Return the [x, y] coordinate for the center point of the cell that contains the specified text.  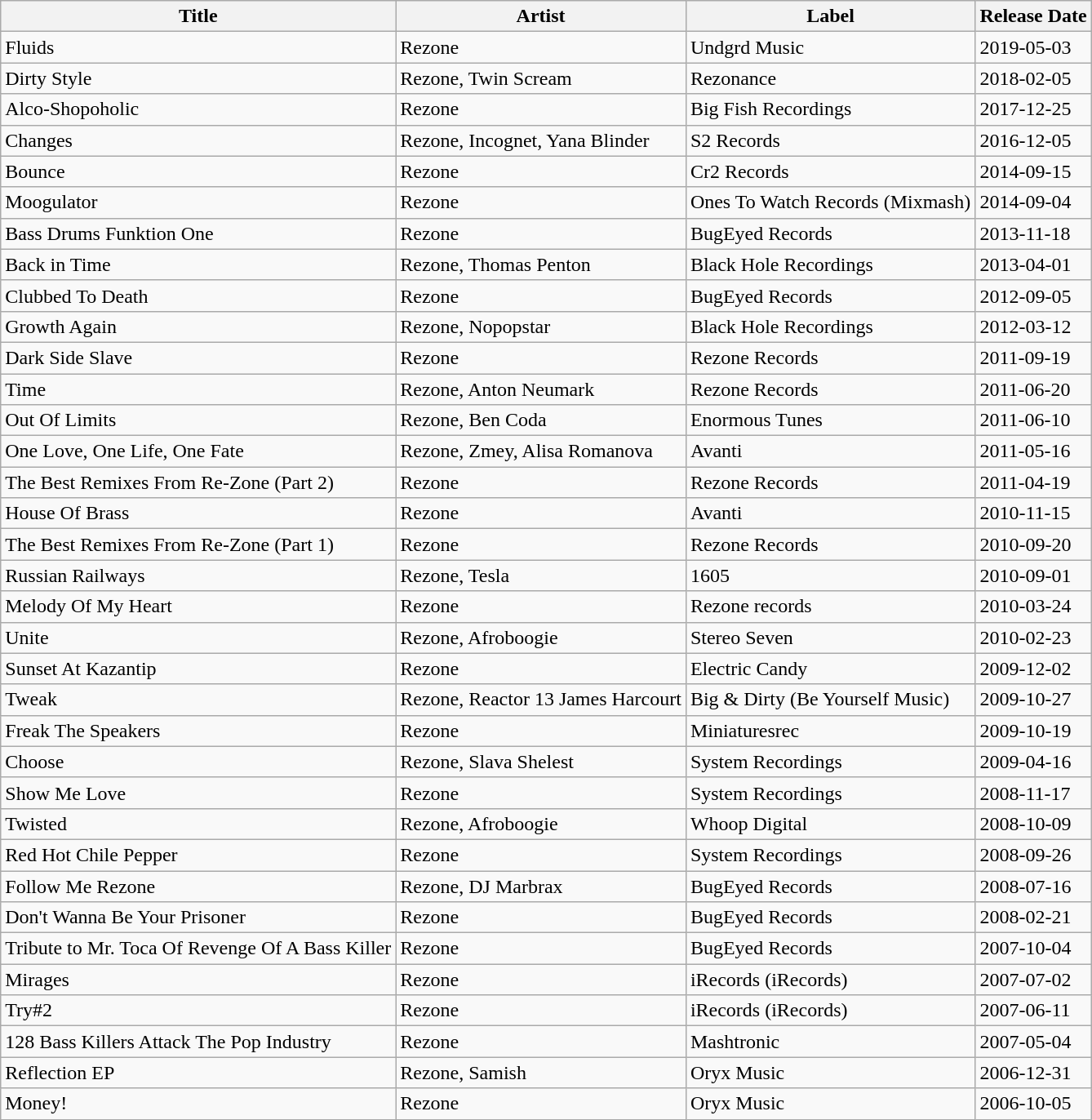
2013-11-18 [1033, 233]
Bass Drums Funktion One [198, 233]
2006-12-31 [1033, 1073]
Rezone, Nopopstar [541, 327]
Tribute to Mr. Toca Of Revenge Of A Bass Killer [198, 949]
Choose [198, 762]
Rezone, Samish [541, 1073]
2014-09-04 [1033, 202]
2016-12-05 [1033, 140]
2012-03-12 [1033, 327]
2011-09-19 [1033, 358]
Ones To Watch Records (Mixmash) [831, 202]
Mashtronic [831, 1042]
Tweak [198, 700]
Try#2 [198, 1011]
Dark Side Slave [198, 358]
Big & Dirty (Be Yourself Music) [831, 700]
The Best Remixes From Re-Zone (Part 2) [198, 482]
House Of Brass [198, 513]
The Best Remixes From Re-Zone (Part 1) [198, 544]
S2 Records [831, 140]
Rezone, Twin Scream [541, 78]
2009-12-02 [1033, 669]
2008-10-09 [1033, 824]
2011-06-20 [1033, 389]
Rezone records [831, 607]
2010-02-23 [1033, 638]
2008-09-26 [1033, 855]
2007-07-02 [1033, 980]
2011-06-10 [1033, 420]
2007-06-11 [1033, 1011]
2010-03-24 [1033, 607]
Rezone, Slava Shelest [541, 762]
Follow Me Rezone [198, 886]
One Love, One Life, One Fate [198, 451]
Rezone, DJ Marbrax [541, 886]
2011-05-16 [1033, 451]
Title [198, 16]
Enormous Tunes [831, 420]
Rezone, Incognet, Yana Blinder [541, 140]
2014-09-15 [1033, 171]
2010-09-20 [1033, 544]
Money! [198, 1104]
2006-10-05 [1033, 1104]
2007-05-04 [1033, 1042]
Out Of Limits [198, 420]
Rezone, Tesla [541, 576]
2013-04-01 [1033, 264]
Unite [198, 638]
Whoop Digital [831, 824]
2009-10-19 [1033, 731]
Bounce [198, 171]
Electric Candy [831, 669]
2010-09-01 [1033, 576]
Show Me Love [198, 793]
2011-04-19 [1033, 482]
2010-11-15 [1033, 513]
Melody Of My Heart [198, 607]
Fluids [198, 47]
2017-12-25 [1033, 109]
Red Hot Chile Pepper [198, 855]
Time [198, 389]
Clubbed To Death [198, 296]
Label [831, 16]
Big Fish Recordings [831, 109]
2008-02-21 [1033, 918]
Cr2 Records [831, 171]
Don't Wanna Be Your Prisoner [198, 918]
Mirages [198, 980]
Rezone, Reactor 13 James Harcourt [541, 700]
2009-10-27 [1033, 700]
2008-11-17 [1033, 793]
Reflection EP [198, 1073]
Undgrd Music [831, 47]
2008-07-16 [1033, 886]
Twisted [198, 824]
Miniaturesrec [831, 731]
Changes [198, 140]
Stereo Seven [831, 638]
Rezone, Thomas Penton [541, 264]
128 Bass Killers Attack The Pop Industry [198, 1042]
Sunset At Kazantip [198, 669]
Dirty Style [198, 78]
2012-09-05 [1033, 296]
Artist [541, 16]
2019-05-03 [1033, 47]
2018-02-05 [1033, 78]
2009-04-16 [1033, 762]
Alco-Shopoholic [198, 109]
Rezone, Anton Neumark [541, 389]
Rezone, Ben Coda [541, 420]
Release Date [1033, 16]
Back in Time [198, 264]
Moogulator [198, 202]
Freak The Speakers [198, 731]
Rezonance [831, 78]
Growth Again [198, 327]
Russian Railways [198, 576]
1605 [831, 576]
2007-10-04 [1033, 949]
Rezone, Zmey, Alisa Romanova [541, 451]
